Capture the cell that displays the provided text and extract its [x, y] central coordinate. 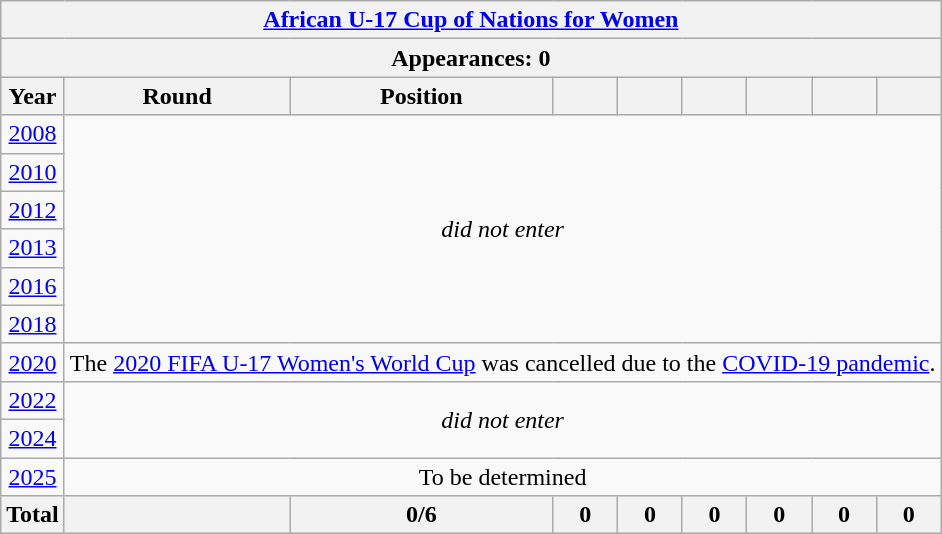
2008 [33, 134]
2020 [33, 362]
Total [33, 515]
2018 [33, 324]
2016 [33, 286]
2025 [33, 477]
Round [177, 96]
2010 [33, 172]
2013 [33, 248]
2022 [33, 400]
2012 [33, 210]
The 2020 FIFA U-17 Women's World Cup was cancelled due to the COVID-19 pandemic. [502, 362]
Appearances: 0 [471, 58]
0/6 [422, 515]
Year [33, 96]
African U-17 Cup of Nations for Women [471, 20]
2024 [33, 438]
Position [422, 96]
To be determined [502, 477]
